For the text-containing cell, return its midpoint in [X, Y] coordinate format. 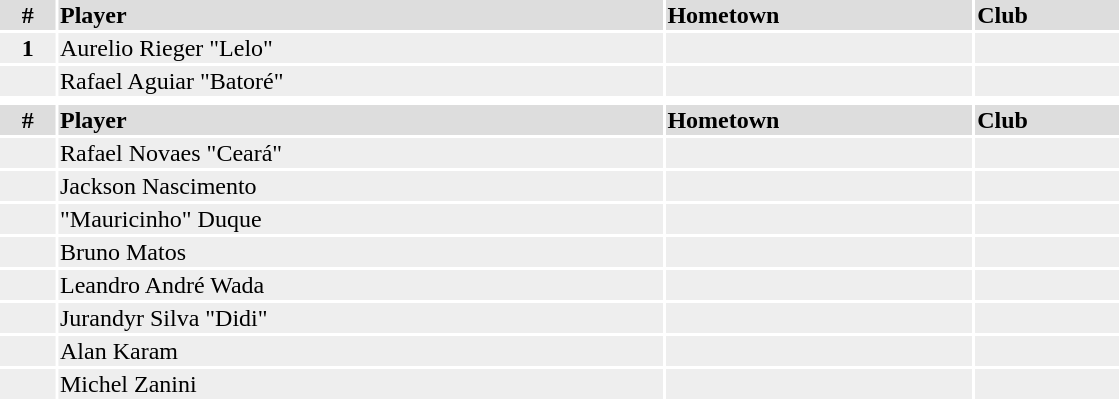
Jackson Nascimento [360, 186]
Alan Karam [360, 351]
Rafael Novaes "Ceará" [360, 153]
Jurandyr Silva "Didi" [360, 318]
Michel Zanini [360, 384]
Aurelio Rieger "Lelo" [360, 48]
Rafael Aguiar "Batoré" [360, 81]
Leandro André Wada [360, 285]
"Mauricinho" Duque [360, 219]
Bruno Matos [360, 252]
1 [28, 48]
